Extract the (X, Y) coordinate from the center of the cell holding the provided text.  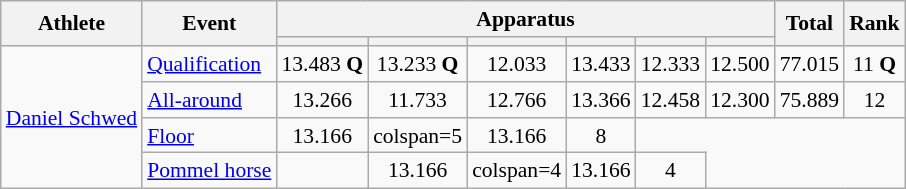
12.300 (740, 100)
Apparatus (525, 19)
Daniel Schwed (72, 117)
12.766 (516, 100)
13.233 Q (418, 64)
Rank (874, 24)
11 Q (874, 64)
12 (874, 100)
colspan=5 (418, 136)
13.433 (600, 64)
12.333 (670, 64)
75.889 (810, 100)
Floor (209, 136)
8 (600, 136)
13.366 (600, 100)
Pommel horse (209, 171)
Event (209, 24)
13.266 (322, 100)
Qualification (209, 64)
Total (810, 24)
Athlete (72, 24)
colspan=4 (516, 171)
12.033 (516, 64)
All-around (209, 100)
11.733 (418, 100)
12.500 (740, 64)
13.483 Q (322, 64)
12.458 (670, 100)
77.015 (810, 64)
4 (670, 171)
